From the cell containing the given text, extract its center point as (X, Y) coordinate. 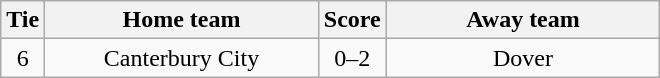
Canterbury City (182, 58)
Tie (23, 20)
6 (23, 58)
Away team (523, 20)
Home team (182, 20)
0–2 (352, 58)
Score (352, 20)
Dover (523, 58)
